Pinpoint the cell where the given text exists, returning its [X, Y] midpoint coordinate. 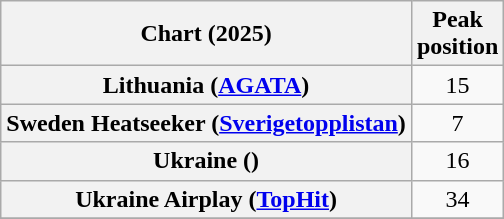
15 [457, 85]
34 [457, 199]
Chart (2025) [206, 34]
Ukraine () [206, 161]
Lithuania (AGATA) [206, 85]
Peakposition [457, 34]
16 [457, 161]
7 [457, 123]
Sweden Heatseeker (Sverigetopplistan) [206, 123]
Ukraine Airplay (TopHit) [206, 199]
